Output the [x, y] coordinate of the center of the cell containing the given text.  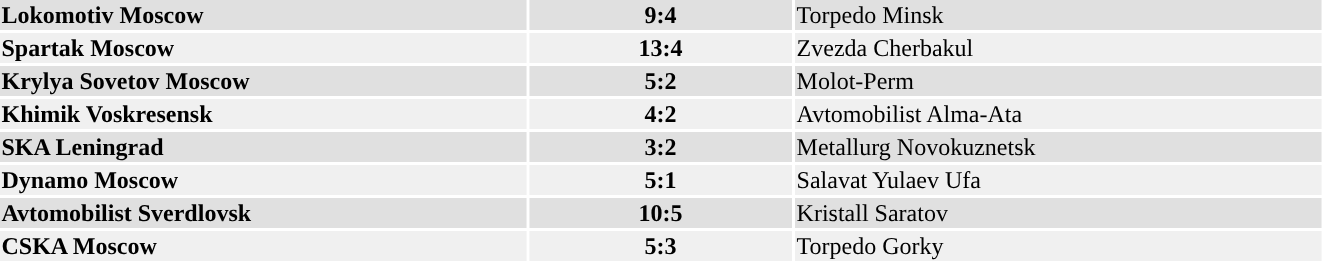
5:2 [660, 81]
SKA Leningrad [263, 147]
Lokomotiv Moscow [263, 15]
Dynamo Moscow [263, 180]
3:2 [660, 147]
13:4 [660, 48]
Torpedo Minsk [1058, 15]
5:1 [660, 180]
Khimik Voskresensk [263, 114]
Salavat Yulaev Ufa [1058, 180]
Kristall Saratov [1058, 213]
Avtomobilist Alma-Ata [1058, 114]
10:5 [660, 213]
9:4 [660, 15]
Spartak Moscow [263, 48]
Avtomobilist Sverdlovsk [263, 213]
Molot-Perm [1058, 81]
Krylya Sovetov Moscow [263, 81]
Metallurg Novokuznetsk [1058, 147]
Zvezda Cherbakul [1058, 48]
Torpedo Gorky [1058, 246]
4:2 [660, 114]
CSKA Moscow [263, 246]
5:3 [660, 246]
